Scan for the cell matching the given text and deliver its (x, y) coordinate at center. 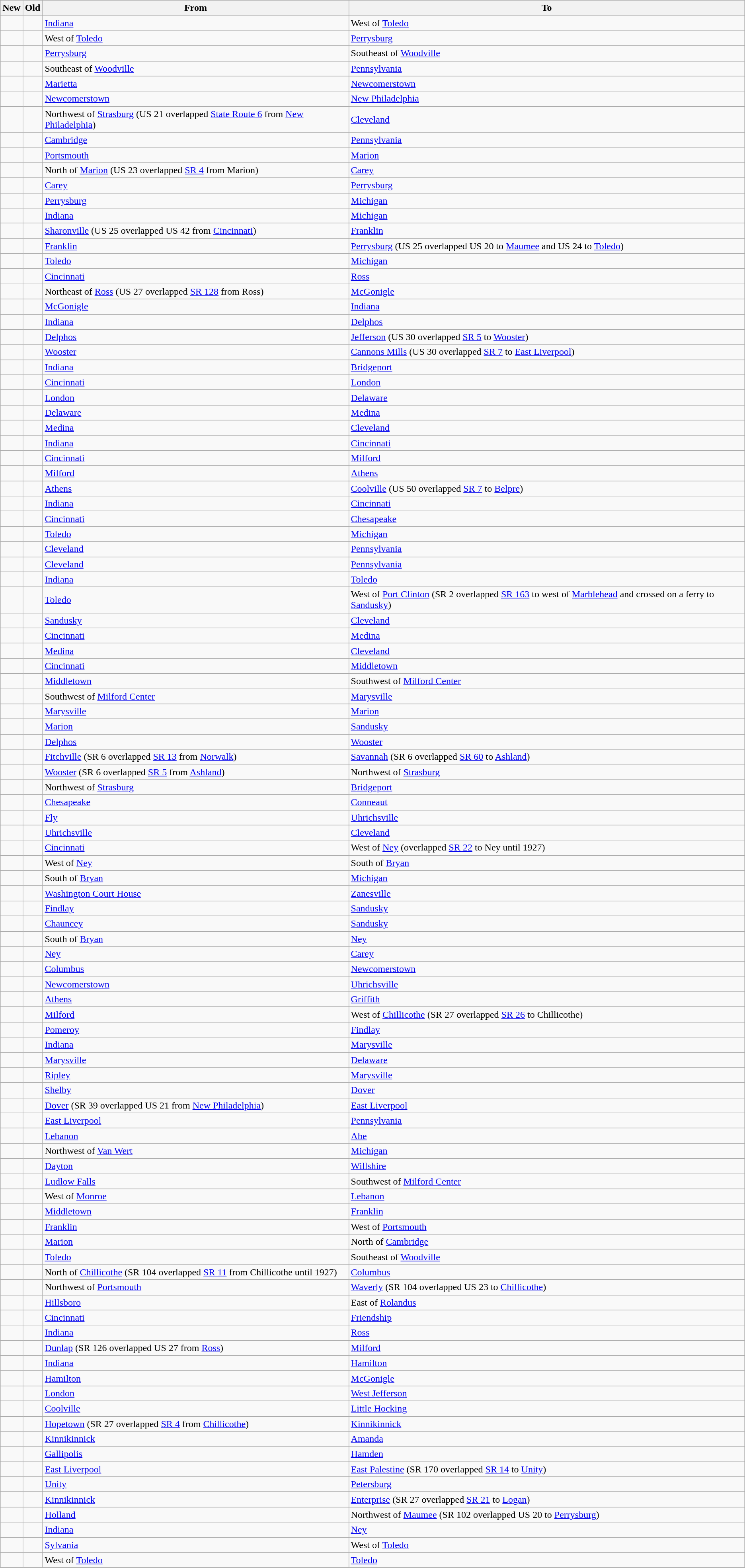
Hopetown (SR 27 overlapped SR 4 from Chillicothe) (196, 1423)
East of Rolandus (547, 1302)
Portsmouth (196, 155)
Cannons Mills (US 30 overlapped SR 7 to East Liverpool) (547, 352)
Zanesville (547, 893)
Cambridge (196, 140)
Marietta (196, 84)
Hillsboro (196, 1302)
Sylvania (196, 1545)
Dayton (196, 1166)
Pomeroy (196, 1030)
Coolville (196, 1408)
Ludlow Falls (196, 1181)
Enterprise (SR 27 overlapped SR 21 to Logan) (547, 1500)
Perrysburg (US 25 overlapped US 20 to Maumee and US 24 to Toledo) (547, 246)
North of Marion (US 23 overlapped SR 4 from Marion) (196, 170)
Willshire (547, 1166)
Amanda (547, 1439)
Northeast of Ross (US 27 overlapped SR 128 from Ross) (196, 291)
Fly (196, 817)
Coolville (US 50 overlapped SR 7 to Belpre) (547, 489)
West of Chillicothe (SR 27 overlapped SR 26 to Chillicothe) (547, 1015)
East Palestine (SR 170 overlapped SR 14 to Unity) (547, 1469)
Abe (547, 1136)
From (196, 8)
Holland (196, 1515)
Northwest of Strasburg (US 21 overlapped State Route 6 from New Philadelphia) (196, 119)
Wooster (SR 6 overlapped SR 5 from Ashland) (196, 772)
Conneaut (547, 802)
Hamden (547, 1454)
Sharonville (US 25 overlapped US 42 from Cincinnati) (196, 231)
Little Hocking (547, 1408)
Northwest of Maumee (SR 102 overlapped US 20 to Perrysburg) (547, 1515)
New Philadelphia (547, 99)
North of Chillicothe (SR 104 overlapped SR 11 from Chillicothe until 1927) (196, 1272)
Waverly (SR 104 overlapped US 23 to Chillicothe) (547, 1287)
Savannah (SR 6 overlapped SR 60 to Ashland) (547, 757)
Northwest of Van Wert (196, 1151)
North of Cambridge (547, 1242)
Griffith (547, 999)
Jefferson (US 30 overlapped SR 5 to Wooster) (547, 337)
Washington Court House (196, 893)
Gallipolis (196, 1454)
Shelby (196, 1090)
Friendship (547, 1318)
Chauncey (196, 923)
West of Ney (overlapped SR 22 to Ney until 1927) (547, 848)
Old (33, 8)
Unity (196, 1484)
Fitchville (SR 6 overlapped SR 13 from Norwalk) (196, 757)
Dover (547, 1090)
Petersburg (547, 1484)
Northwest of Portsmouth (196, 1287)
New (12, 8)
Ripley (196, 1075)
To (547, 8)
West of Monroe (196, 1197)
West of Port Clinton (SR 2 overlapped SR 163 to west of Marblehead and crossed on a ferry to Sandusky) (547, 600)
West of Portsmouth (547, 1227)
Dover (SR 39 overlapped US 21 from New Philadelphia) (196, 1105)
West Jefferson (547, 1393)
West of Ney (196, 863)
Dunlap (SR 126 overlapped US 27 from Ross) (196, 1348)
